Find where the given text appears and provide that cell's center as (x, y) coordinate. 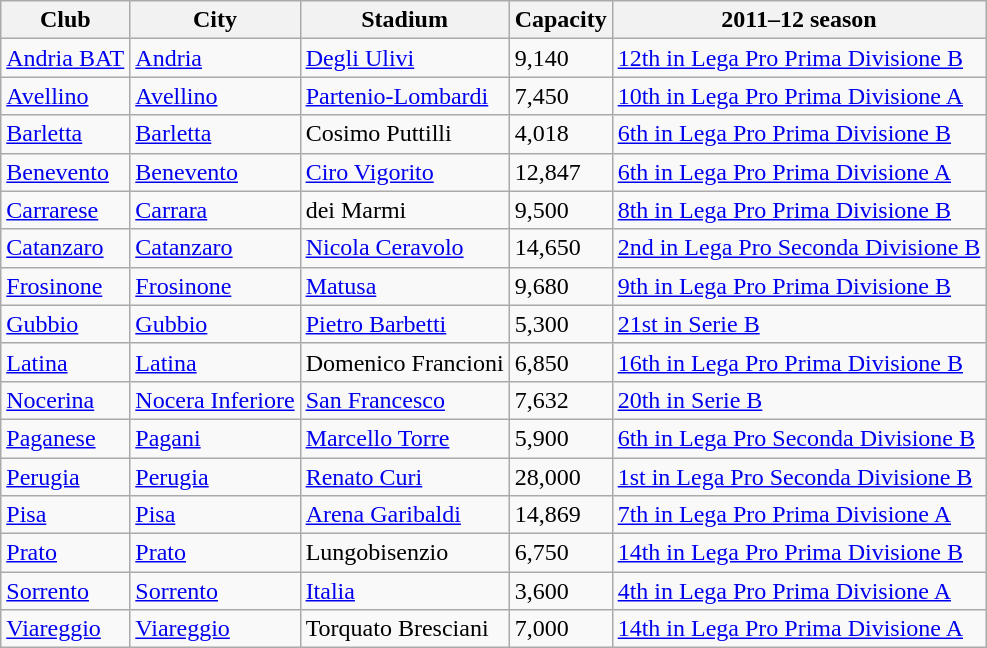
14th in Lega Pro Prima Divisione B (799, 553)
6th in Lega Pro Seconda Divisione B (799, 438)
Nocerina (66, 400)
14,869 (560, 515)
14,650 (560, 248)
Partenio-Lombardi (404, 96)
Torquato Bresciani (404, 629)
3,600 (560, 591)
Domenico Francioni (404, 362)
21st in Serie B (799, 324)
5,300 (560, 324)
7,450 (560, 96)
10th in Lega Pro Prima Divisione A (799, 96)
9,140 (560, 58)
Stadium (404, 20)
Paganese (66, 438)
Lungobisenzio (404, 553)
San Francesco (404, 400)
City (215, 20)
dei Marmi (404, 210)
4,018 (560, 134)
Pietro Barbetti (404, 324)
20th in Serie B (799, 400)
7,632 (560, 400)
Ciro Vigorito (404, 172)
Matusa (404, 286)
Italia (404, 591)
Nocera Inferiore (215, 400)
9,680 (560, 286)
Club (66, 20)
9,500 (560, 210)
7,000 (560, 629)
Capacity (560, 20)
6th in Lega Pro Prima Divisione B (799, 134)
6th in Lega Pro Prima Divisione A (799, 172)
Renato Curi (404, 477)
16th in Lega Pro Prima Divisione B (799, 362)
Degli Ulivi (404, 58)
Andria (215, 58)
6,750 (560, 553)
Andria BAT (66, 58)
12th in Lega Pro Prima Divisione B (799, 58)
Arena Garibaldi (404, 515)
12,847 (560, 172)
4th in Lega Pro Prima Divisione A (799, 591)
1st in Lega Pro Seconda Divisione B (799, 477)
Cosimo Puttilli (404, 134)
Nicola Ceravolo (404, 248)
2nd in Lega Pro Seconda Divisione B (799, 248)
9th in Lega Pro Prima Divisione B (799, 286)
Pagani (215, 438)
6,850 (560, 362)
Carrarese (66, 210)
7th in Lega Pro Prima Divisione A (799, 515)
Marcello Torre (404, 438)
28,000 (560, 477)
5,900 (560, 438)
8th in Lega Pro Prima Divisione B (799, 210)
14th in Lega Pro Prima Divisione A (799, 629)
Carrara (215, 210)
2011–12 season (799, 20)
